Locate the cell with the specified text and output its [X, Y] center coordinate. 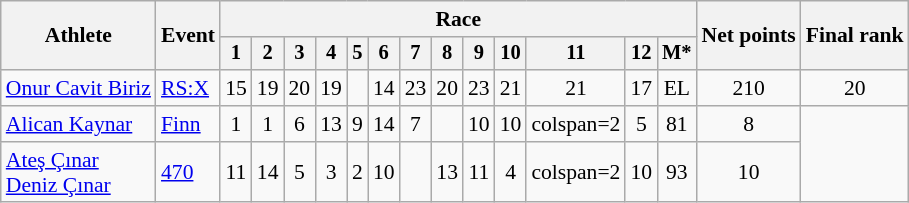
93 [676, 172]
EL [676, 88]
Ateş ÇınarDeniz Çınar [78, 172]
Alican Kaynar [78, 124]
Onur Cavit Biriz [78, 88]
M* [676, 54]
15 [236, 88]
Athlete [78, 36]
470 [188, 172]
Net points [748, 36]
210 [748, 88]
Final rank [855, 36]
81 [676, 124]
12 [641, 54]
Finn [188, 124]
17 [641, 88]
Race [458, 19]
Event [188, 36]
RS:X [188, 88]
